Capture the cell that displays the provided text and extract its [X, Y] central coordinate. 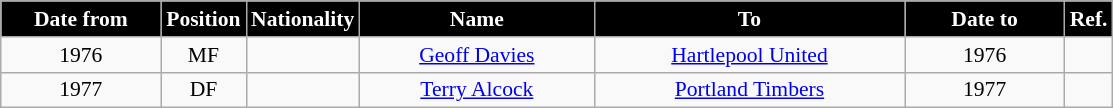
Geoff Davies [476, 55]
Terry Alcock [476, 90]
Portland Timbers [749, 90]
DF [204, 90]
Date to [985, 19]
Ref. [1089, 19]
Hartlepool United [749, 55]
Name [476, 19]
Nationality [302, 19]
Position [204, 19]
Date from [81, 19]
MF [204, 55]
To [749, 19]
